Pinpoint the cell where the given text exists, returning its (x, y) midpoint coordinate. 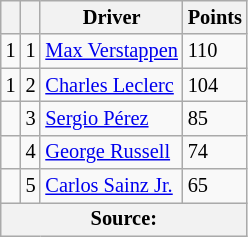
85 (215, 118)
74 (215, 152)
65 (215, 186)
Max Verstappen (111, 51)
Points (215, 17)
Carlos Sainz Jr. (111, 186)
110 (215, 51)
Sergio Pérez (111, 118)
Charles Leclerc (111, 85)
Source: (124, 219)
George Russell (111, 152)
5 (31, 186)
3 (31, 118)
104 (215, 85)
Driver (111, 17)
2 (31, 85)
4 (31, 152)
